Detect which cell encompasses the target text, then output its [x, y] center coordinate. 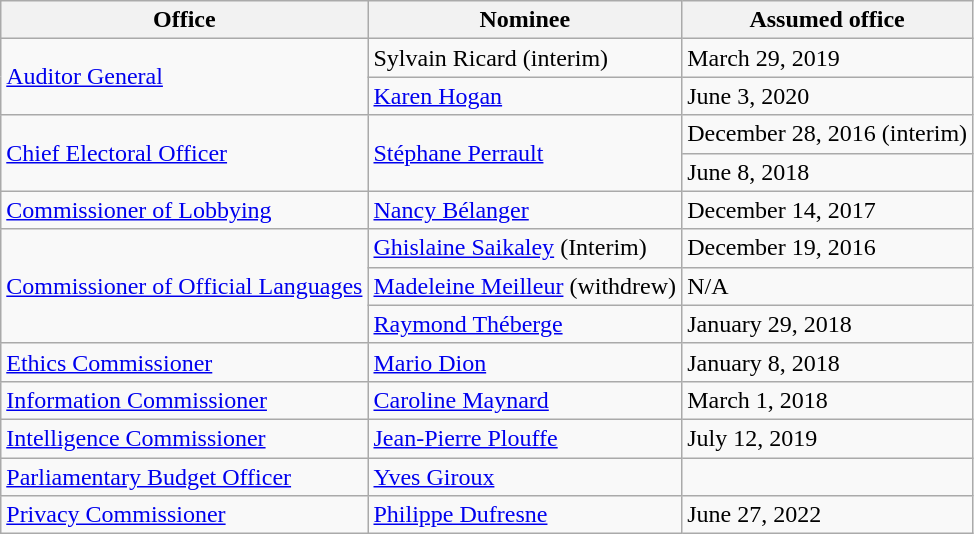
Yves Giroux [525, 477]
Commissioner of Official Languages [184, 286]
Nominee [525, 20]
Ghislaine Saikaley (Interim) [525, 248]
June 3, 2020 [828, 96]
December 28, 2016 (interim) [828, 134]
Assumed office [828, 20]
Commissioner of Lobbying [184, 210]
January 8, 2018 [828, 362]
Office [184, 20]
Parliamentary Budget Officer [184, 477]
Mario Dion [525, 362]
Jean-Pierre Plouffe [525, 438]
January 29, 2018 [828, 324]
Philippe Dufresne [525, 515]
June 27, 2022 [828, 515]
N/A [828, 286]
Ethics Commissioner [184, 362]
Nancy Bélanger [525, 210]
Privacy Commissioner [184, 515]
Madeleine Meilleur (withdrew) [525, 286]
Stéphane Perrault [525, 153]
March 1, 2018 [828, 400]
Caroline Maynard [525, 400]
March 29, 2019 [828, 58]
Auditor General [184, 77]
December 19, 2016 [828, 248]
Sylvain Ricard (interim) [525, 58]
Karen Hogan [525, 96]
Chief Electoral Officer [184, 153]
July 12, 2019 [828, 438]
Information Commissioner [184, 400]
June 8, 2018 [828, 172]
Raymond Théberge [525, 324]
December 14, 2017 [828, 210]
Intelligence Commissioner [184, 438]
